Capture the cell that displays the provided text and extract its [X, Y] central coordinate. 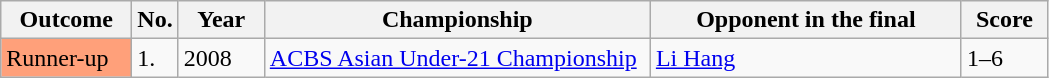
Year [221, 20]
Score [1004, 20]
1. [155, 58]
Outcome [66, 20]
Li Hang [806, 58]
Runner-up [66, 58]
ACBS Asian Under-21 Championship [457, 58]
Championship [457, 20]
2008 [221, 58]
Opponent in the final [806, 20]
No. [155, 20]
1–6 [1004, 58]
